Capture the cell that displays the provided text and extract its [X, Y] central coordinate. 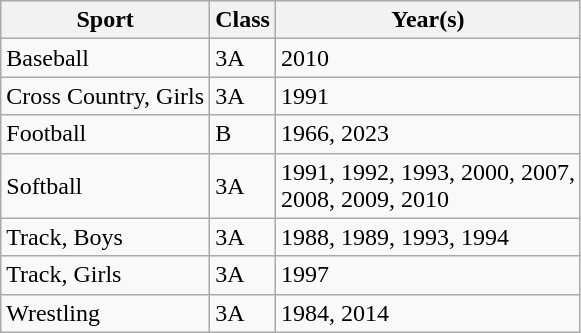
Wrestling [106, 313]
2010 [428, 58]
B [243, 134]
1997 [428, 275]
Year(s) [428, 20]
Baseball [106, 58]
Football [106, 134]
1966, 2023 [428, 134]
Cross Country, Girls [106, 96]
1984, 2014 [428, 313]
Sport [106, 20]
Track, Boys [106, 237]
1991, 1992, 1993, 2000, 2007,2008, 2009, 2010 [428, 186]
Class [243, 20]
Softball [106, 186]
Track, Girls [106, 275]
1991 [428, 96]
1988, 1989, 1993, 1994 [428, 237]
